Identify which cell holds the provided text, then report its [X, Y] central coordinate. 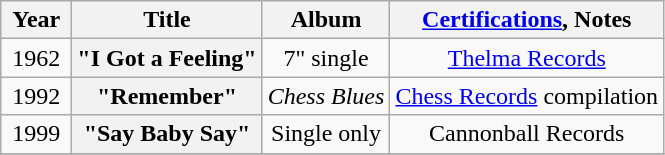
Year [36, 20]
"I Got a Feeling" [167, 58]
Cannonball Records [527, 134]
Album [326, 20]
Single only [326, 134]
Thelma Records [527, 58]
1962 [36, 58]
1999 [36, 134]
Certifications, Notes [527, 20]
Title [167, 20]
"Remember" [167, 96]
Chess Blues [326, 96]
Chess Records compilation [527, 96]
1992 [36, 96]
7" single [326, 58]
"Say Baby Say" [167, 134]
